Find where the given text appears and provide that cell's center as [X, Y] coordinate. 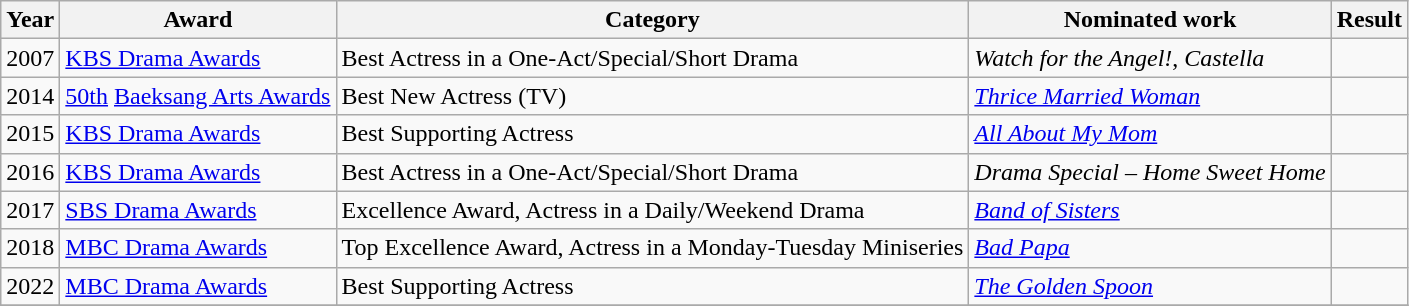
Watch for the Angel!, Castella [1150, 58]
Top Excellence Award, Actress in a Monday-Tuesday Miniseries [652, 248]
Award [198, 20]
2007 [30, 58]
Result [1369, 20]
2014 [30, 96]
Category [652, 20]
The Golden Spoon [1150, 286]
2017 [30, 210]
2022 [30, 286]
Excellence Award, Actress in a Daily/Weekend Drama [652, 210]
2015 [30, 134]
2016 [30, 172]
Band of Sisters [1150, 210]
Bad Papa [1150, 248]
Best New Actress (TV) [652, 96]
Nominated work [1150, 20]
Year [30, 20]
2018 [30, 248]
Drama Special – Home Sweet Home [1150, 172]
Thrice Married Woman [1150, 96]
All About My Mom [1150, 134]
50th Baeksang Arts Awards [198, 96]
SBS Drama Awards [198, 210]
